Find where the given text appears and provide that cell's center as [X, Y] coordinate. 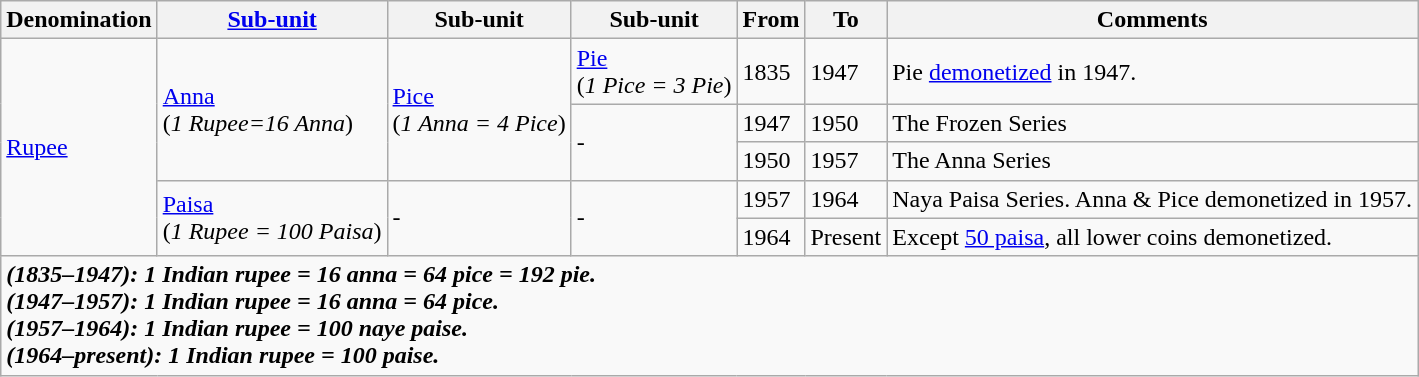
Rupee [79, 148]
1835 [771, 72]
Naya Paisa Series. Anna & Pice demonetized in 1957. [1152, 199]
The Anna Series [1152, 161]
Pie(1 Pice = 3 Pie) [654, 72]
Pie demonetized in 1947. [1152, 72]
Comments [1152, 20]
Present [846, 237]
Denomination [79, 20]
Except 50 paisa, all lower coins demonetized. [1152, 237]
To [846, 20]
From [771, 20]
Anna(1 Rupee=16 Anna) [272, 110]
Pice(1 Anna = 4 Pice) [479, 110]
The Frozen Series [1152, 123]
Paisa(1 Rupee = 100 Paisa) [272, 218]
